Detect which cell encompasses the target text, then output its [X, Y] center coordinate. 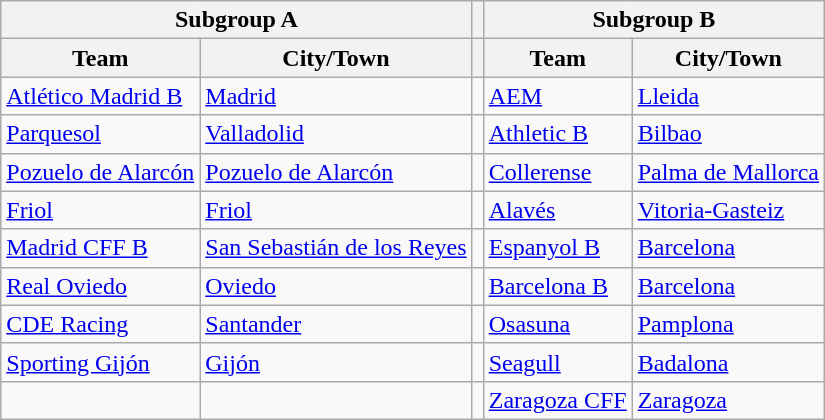
Pamplona [728, 324]
Zaragoza [728, 400]
Alavés [558, 210]
Parquesol [100, 134]
Subgroup A [236, 20]
Bilbao [728, 134]
Gijón [336, 362]
Valladolid [336, 134]
Madrid [336, 96]
Barcelona B [558, 286]
San Sebastián de los Reyes [336, 248]
Athletic B [558, 134]
Oviedo [336, 286]
CDE Racing [100, 324]
Osasuna [558, 324]
Lleida [728, 96]
Seagull [558, 362]
Madrid CFF B [100, 248]
Atlético Madrid B [100, 96]
Espanyol B [558, 248]
AEM [558, 96]
Collerense [558, 172]
Vitoria-Gasteiz [728, 210]
Santander [336, 324]
Badalona [728, 362]
Palma de Mallorca [728, 172]
Sporting Gijón [100, 362]
Subgroup B [654, 20]
Real Oviedo [100, 286]
Zaragoza CFF [558, 400]
